For the text-containing cell, return its midpoint in [X, Y] coordinate format. 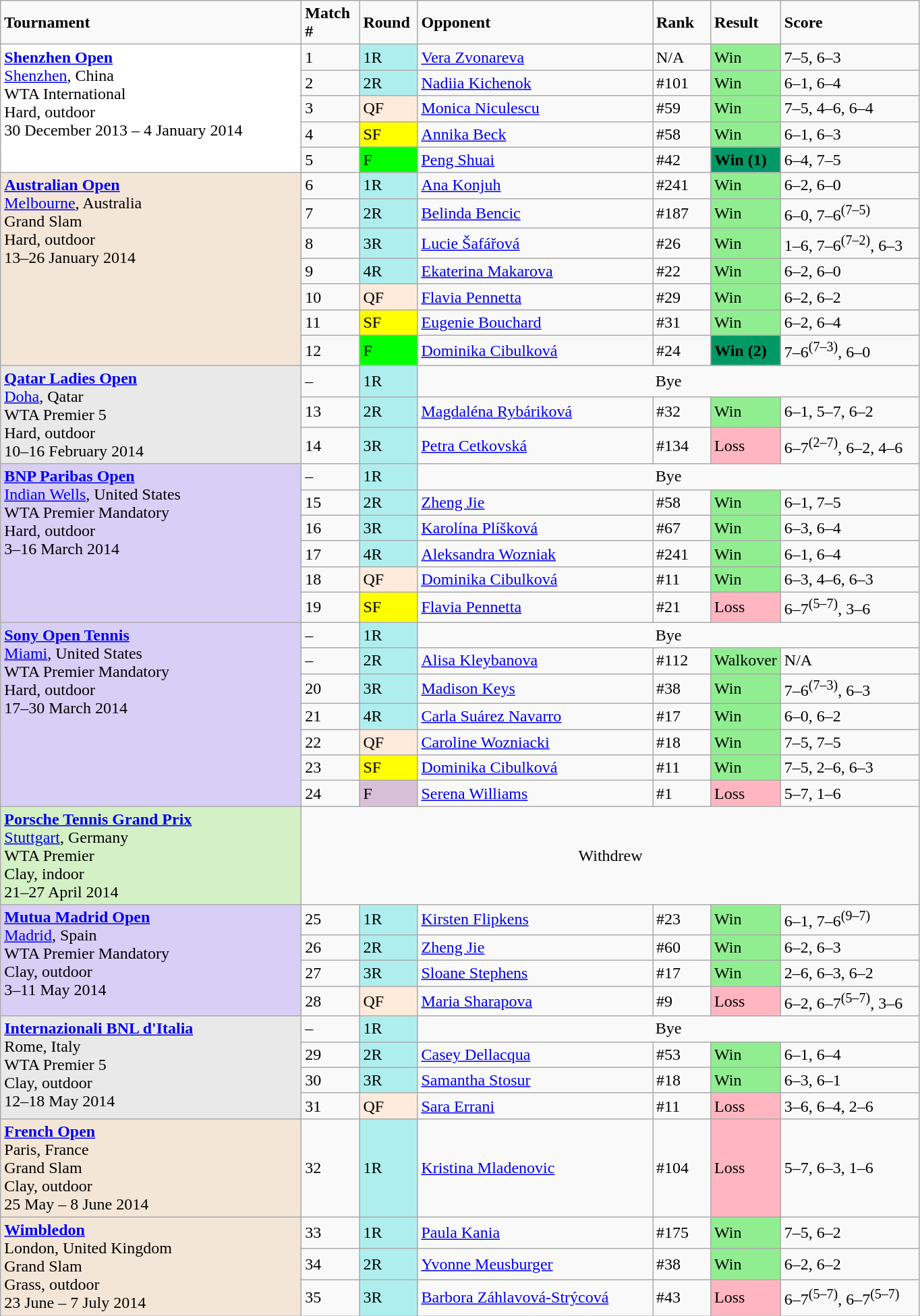
#22 [682, 271]
#67 [682, 528]
5–7, 6–3, 1–6 [850, 1168]
Tournament [151, 23]
#23 [682, 920]
Caroline Wozniacki [536, 742]
French Open Paris, FranceGrand SlamClay, outdoor25 May – 8 June 2014 [151, 1168]
Serena Williams [536, 794]
6–3, 6–1 [850, 1080]
Result [746, 23]
7 [330, 213]
Wimbledon London, United KingdomGrand SlamGrass, outdoor23 June – 7 July 2014 [151, 1267]
Aleksandra Wozniak [536, 554]
4 [330, 134]
#101 [682, 83]
17 [330, 554]
6–2, 6–7(5–7), 3–6 [850, 1002]
13 [330, 412]
#31 [682, 322]
Rank [682, 23]
Win (1) [746, 160]
6–1, 6–3 [850, 134]
6–3, 6–4 [850, 528]
#32 [682, 412]
8 [330, 244]
7–5, 6–3 [850, 57]
7–6(7–3), 6–3 [850, 689]
20 [330, 689]
#134 [682, 446]
6–2, 6–4 [850, 322]
2–6, 6–3, 6–2 [850, 974]
5 [330, 160]
7–6(7–3), 6–0 [850, 351]
#112 [682, 661]
Madison Keys [536, 689]
6–4, 7–5 [850, 160]
Shenzhen Open Shenzhen, ChinaWTA InternationalHard, outdoor30 December 2013 – 4 January 2014 [151, 109]
Lucie Šafářová [536, 244]
#60 [682, 948]
32 [330, 1168]
Eugenie Bouchard [536, 322]
Opponent [536, 23]
1–6, 7–6(7–2), 6–3 [850, 244]
6–1, 7–6(9–7) [850, 920]
18 [330, 579]
Nadiia Kichenok [536, 83]
#104 [682, 1168]
#24 [682, 351]
BNP Paribas Open Indian Wells, United StatesWTA Premier MandatoryHard, outdoor3–16 March 2014 [151, 543]
Walkover [746, 661]
28 [330, 1002]
#21 [682, 607]
#175 [682, 1233]
29 [330, 1054]
Vera Zvonareva [536, 57]
6–2, 6–3 [850, 948]
Belinda Bencic [536, 213]
5–7, 1–6 [850, 794]
Qatar Ladies OpenDoha, QatarWTA Premier 5Hard, outdoor10–16 February 2014 [151, 415]
Sara Errani [536, 1106]
25 [330, 920]
7–5, 4–6, 6–4 [850, 109]
3–6, 6–4, 2–6 [850, 1106]
1 [330, 57]
Kristina Mladenovic [536, 1168]
35 [330, 1298]
6–7(5–7), 6–7(5–7) [850, 1298]
Paula Kania [536, 1233]
33 [330, 1233]
Sloane Stephens [536, 974]
Internazionali BNL d'ItaliaRome, ItalyWTA Premier 5Clay, outdoor12–18 May 2014 [151, 1067]
6–1, 7–5 [850, 502]
27 [330, 974]
31 [330, 1106]
6–7(5–7), 3–6 [850, 607]
Match # [330, 23]
Sony Open Tennis Miami, United StatesWTA Premier MandatoryHard, outdoor17–30 March 2014 [151, 715]
Australian Open Melbourne, AustraliaGrand SlamHard, outdoor13–26 January 2014 [151, 269]
23 [330, 768]
6 [330, 185]
9 [330, 271]
24 [330, 794]
Carla Suárez Navarro [536, 717]
Kirsten Flipkens [536, 920]
Monica Niculescu [536, 109]
#43 [682, 1298]
7–5, 2–6, 6–3 [850, 768]
Win (2) [746, 351]
6–3, 4–6, 6–3 [850, 579]
Score [850, 23]
19 [330, 607]
Ekaterina Makarova [536, 271]
Alisa Kleybanova [536, 661]
Barbora Záhlavová-Strýcová [536, 1298]
#9 [682, 1002]
Casey Dellacqua [536, 1054]
26 [330, 948]
Porsche Tennis Grand PrixStuttgart, GermanyWTA PremierClay, indoor21–27 April 2014 [151, 856]
11 [330, 322]
2 [330, 83]
Samantha Stosur [536, 1080]
#29 [682, 297]
Karolína Plíšková [536, 528]
Mutua Madrid OpenMadrid, SpainWTA Premier MandatoryClay, outdoor3–11 May 2014 [151, 960]
#42 [682, 160]
15 [330, 502]
Petra Cetkovská [536, 446]
#1 [682, 794]
#59 [682, 109]
6–1, 5–7, 6–2 [850, 412]
Withdrew [611, 856]
#53 [682, 1054]
3 [330, 109]
16 [330, 528]
12 [330, 351]
Yvonne Meusburger [536, 1264]
#26 [682, 244]
6–0, 7–6(7–5) [850, 213]
6–0, 6–2 [850, 717]
7–5, 6–2 [850, 1233]
Peng Shuai [536, 160]
14 [330, 446]
30 [330, 1080]
Round [389, 23]
21 [330, 717]
#187 [682, 213]
6–7(2–7), 6–2, 4–6 [850, 446]
Ana Konjuh [536, 185]
Magdaléna Rybáriková [536, 412]
10 [330, 297]
34 [330, 1264]
Maria Sharapova [536, 1002]
Annika Beck [536, 134]
7–5, 7–5 [850, 742]
22 [330, 742]
